From the cell containing the given text, extract its center point as [x, y] coordinate. 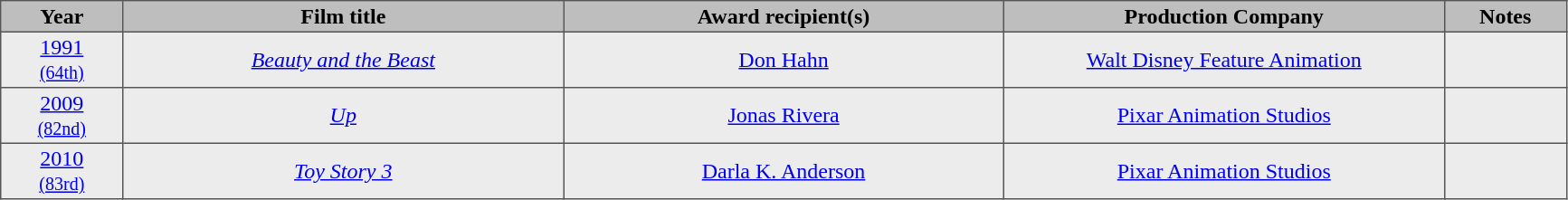
Up [344, 116]
Walt Disney Feature Animation [1223, 60]
Toy Story 3 [344, 171]
Don Hahn [784, 60]
Production Company [1223, 16]
Notes [1506, 16]
1991(64th) [62, 60]
Year [62, 16]
Darla K. Anderson [784, 171]
2010(83rd) [62, 171]
Jonas Rivera [784, 116]
Award recipient(s) [784, 16]
2009(82nd) [62, 116]
Beauty and the Beast [344, 60]
Film title [344, 16]
